Capture the cell that displays the provided text and extract its (x, y) central coordinate. 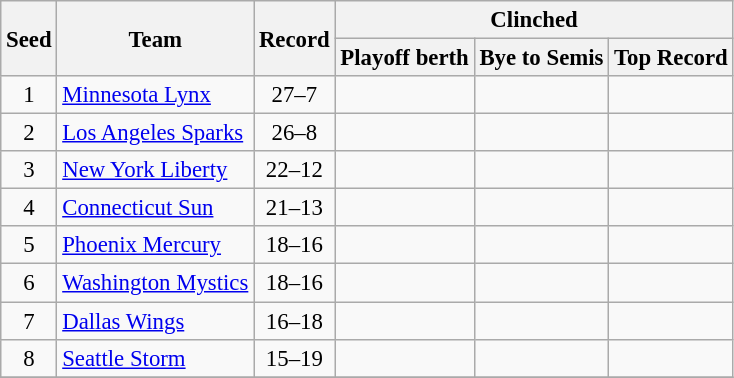
Minnesota Lynx (156, 95)
27–7 (294, 95)
15–19 (294, 358)
7 (29, 321)
Team (156, 38)
2 (29, 133)
1 (29, 95)
26–8 (294, 133)
Phoenix Mercury (156, 245)
3 (29, 170)
8 (29, 358)
Washington Mystics (156, 283)
21–13 (294, 208)
Record (294, 38)
Connecticut Sun (156, 208)
4 (29, 208)
16–18 (294, 321)
5 (29, 245)
Seattle Storm (156, 358)
Seed (29, 38)
Dallas Wings (156, 321)
Bye to Semis (542, 58)
Playoff berth (404, 58)
Top Record (671, 58)
6 (29, 283)
22–12 (294, 170)
New York Liberty (156, 170)
Los Angeles Sparks (156, 133)
Clinched (534, 20)
